Detect which cell encompasses the target text, then output its (x, y) center coordinate. 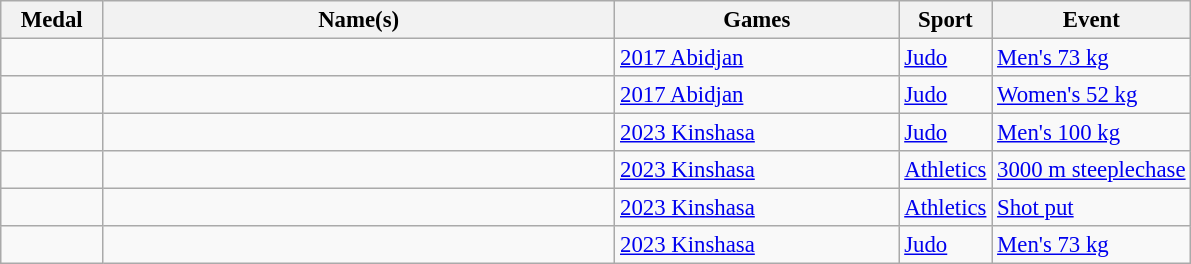
Medal (52, 20)
Event (1092, 20)
Sport (946, 20)
Name(s) (359, 20)
Shot put (1092, 208)
Men's 100 kg (1092, 133)
3000 m steeplechase (1092, 170)
Women's 52 kg (1092, 95)
Games (757, 20)
